Detect which cell encompasses the target text, then output its [X, Y] center coordinate. 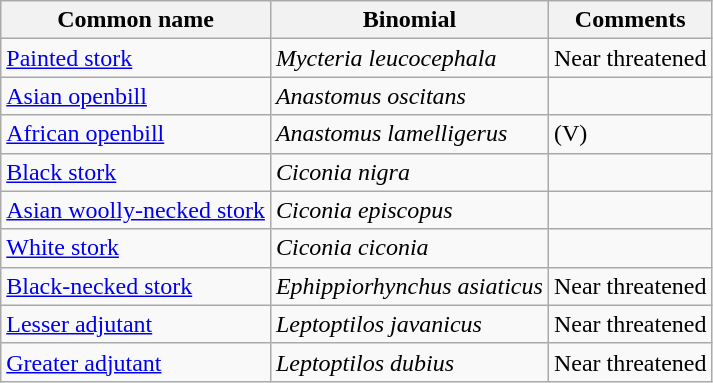
Asian woolly-necked stork [136, 210]
Black stork [136, 172]
Leptoptilos javanicus [409, 324]
Leptoptilos dubius [409, 362]
Common name [136, 20]
Anastomus lamelligerus [409, 134]
African openbill [136, 134]
Greater adjutant [136, 362]
Black-necked stork [136, 286]
White stork [136, 248]
Comments [630, 20]
Lesser adjutant [136, 324]
Mycteria leucocephala [409, 58]
Binomial [409, 20]
Ciconia nigra [409, 172]
Painted stork [136, 58]
Ephippiorhynchus asiaticus [409, 286]
Ciconia ciconia [409, 248]
(V) [630, 134]
Asian openbill [136, 96]
Ciconia episcopus [409, 210]
Anastomus oscitans [409, 96]
